Determine the [x, y] coordinate at the center of the cell enclosing the given text.  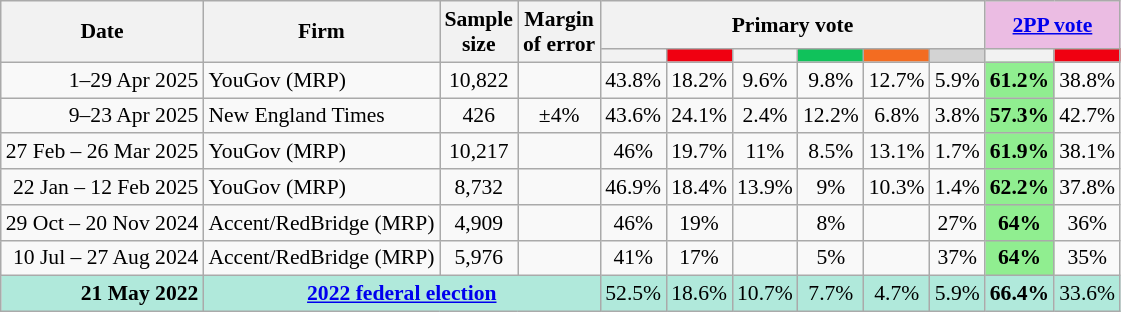
38.1% [1087, 152]
3.8% [958, 116]
Date [102, 32]
19.7% [699, 152]
9.8% [831, 80]
5,976 [479, 258]
7.7% [831, 294]
12.2% [831, 116]
18.6% [699, 294]
29 Oct – 20 Nov 2024 [102, 223]
1.4% [958, 187]
27% [958, 223]
4.7% [897, 294]
10 Jul – 27 Aug 2024 [102, 258]
46.9% [633, 187]
9% [831, 187]
42.7% [1087, 116]
19% [699, 223]
5% [831, 258]
43.6% [633, 116]
2PP vote [1052, 25]
61.2% [1020, 80]
37.8% [1087, 187]
33.6% [1087, 294]
52.5% [633, 294]
11% [765, 152]
9–23 Apr 2025 [102, 116]
13.1% [897, 152]
62.2% [1020, 187]
4,909 [479, 223]
27 Feb – 26 Mar 2025 [102, 152]
17% [699, 258]
2.4% [765, 116]
8,732 [479, 187]
10,822 [479, 80]
Marginof error [559, 32]
6.8% [897, 116]
13.9% [765, 187]
18.2% [699, 80]
2022 federal election [402, 294]
24.1% [699, 116]
9.6% [765, 80]
37% [958, 258]
21 May 2022 [102, 294]
8% [831, 223]
61.9% [1020, 152]
Samplesize [479, 32]
35% [1087, 258]
Primary vote [792, 25]
38.8% [1087, 80]
18.4% [699, 187]
43.8% [633, 80]
426 [479, 116]
36% [1087, 223]
66.4% [1020, 294]
10.7% [765, 294]
±4% [559, 116]
10,217 [479, 152]
57.3% [1020, 116]
22 Jan – 12 Feb 2025 [102, 187]
New England Times [321, 116]
1–29 Apr 2025 [102, 80]
12.7% [897, 80]
1.7% [958, 152]
8.5% [831, 152]
41% [633, 258]
Firm [321, 32]
10.3% [897, 187]
